Scan for the cell matching the given text and deliver its [x, y] coordinate at center. 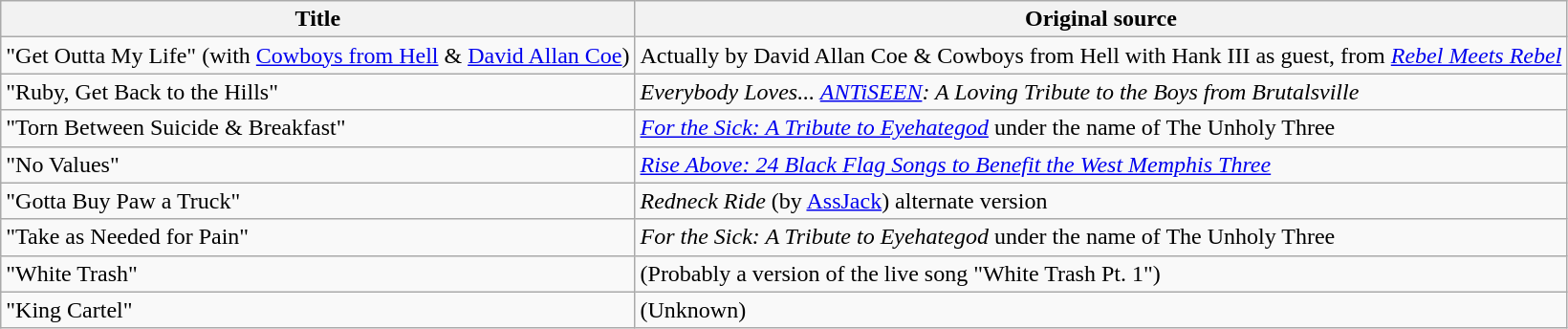
Everybody Loves... ANTiSEEN: A Loving Tribute to the Boys from Brutalsville [1101, 92]
"Get Outta My Life" (with Cowboys from Hell & David Allan Coe) [317, 55]
Redneck Ride (by AssJack) alternate version [1101, 201]
"Ruby, Get Back to the Hills" [317, 92]
Actually by David Allan Coe & Cowboys from Hell with Hank III as guest, from Rebel Meets Rebel [1101, 55]
Rise Above: 24 Black Flag Songs to Benefit the West Memphis Three [1101, 164]
"Take as Needed for Pain" [317, 237]
Title [317, 19]
"King Cartel" [317, 310]
Original source [1101, 19]
(Probably a version of the live song "White Trash Pt. 1") [1101, 274]
"No Values" [317, 164]
"Torn Between Suicide & Breakfast" [317, 128]
"Gotta Buy Paw a Truck" [317, 201]
"White Trash" [317, 274]
(Unknown) [1101, 310]
